Locate the cell with the specified text and output its (X, Y) center coordinate. 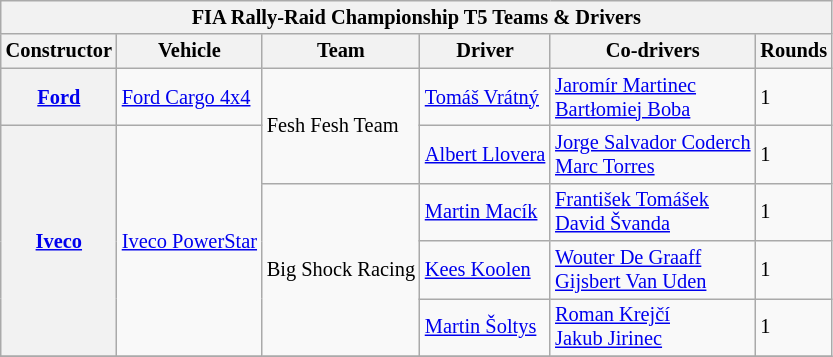
Martin Macík (485, 212)
Ford Cargo 4x4 (190, 97)
Iveco (59, 240)
Team (341, 51)
Wouter De Graaff Gijsbert Van Uden (652, 270)
Albert Llovera (485, 154)
Vehicle (190, 51)
Iveco PowerStar (190, 240)
Roman Krejčí Jakub Jirinec (652, 327)
Co-drivers (652, 51)
Big Shock Racing (341, 270)
FIA Rally-Raid Championship T5 Teams & Drivers (416, 17)
Driver (485, 51)
Fesh Fesh Team (341, 126)
Constructor (59, 51)
Ford (59, 97)
Kees Koolen (485, 270)
Martin Šoltys (485, 327)
František Tomášek David Švanda (652, 212)
Jorge Salvador Coderch Marc Torres (652, 154)
Jaromír Martinec Bartłomiej Boba (652, 97)
Tomáš Vrátný (485, 97)
Rounds (794, 51)
